Output the (x, y) coordinate of the center of the cell containing the given text.  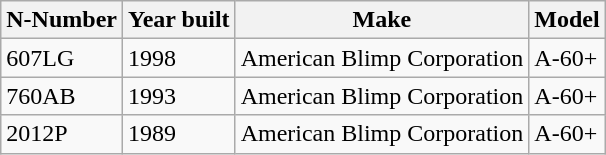
1998 (178, 58)
760AB (62, 96)
Make (382, 20)
607LG (62, 58)
Year built (178, 20)
1989 (178, 134)
N-Number (62, 20)
1993 (178, 96)
Model (567, 20)
2012P (62, 134)
